Capture the cell that displays the provided text and extract its (X, Y) central coordinate. 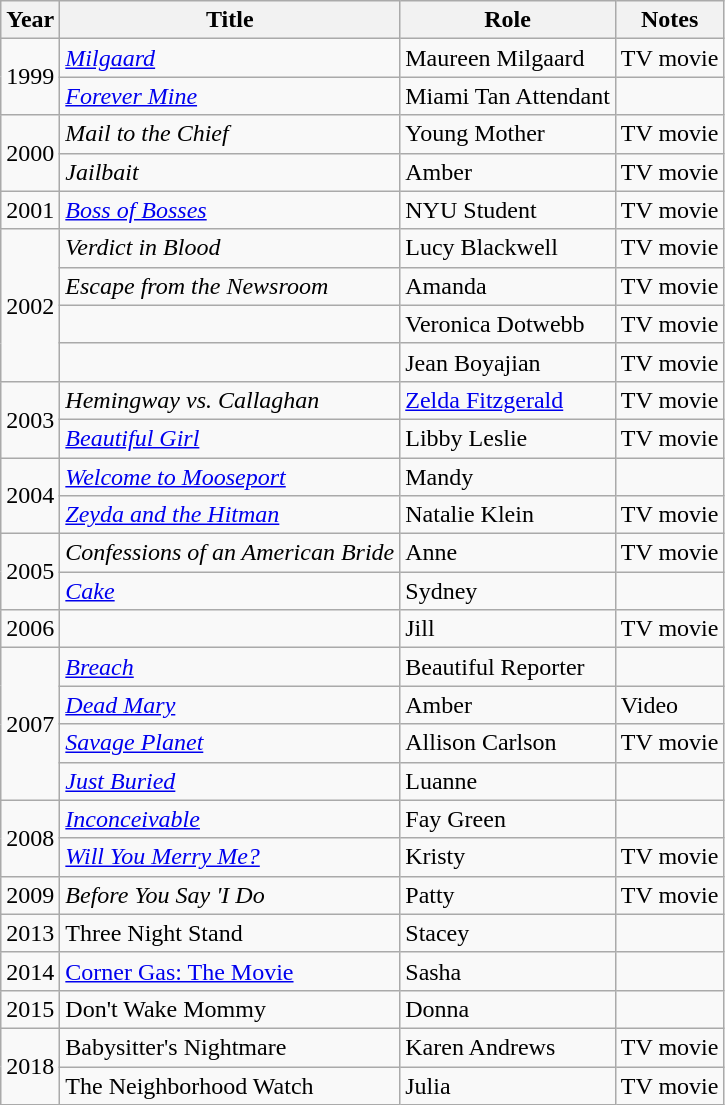
The Neighborhood Watch (230, 1085)
2006 (30, 629)
Sasha (508, 971)
Video (670, 705)
Notes (670, 20)
2015 (30, 1009)
Escape from the Newsroom (230, 286)
Luanne (508, 781)
Don't Wake Mommy (230, 1009)
Will You Merry Me? (230, 857)
Kristy (508, 857)
Anne (508, 553)
2007 (30, 724)
Breach (230, 667)
Before You Say 'I Do (230, 895)
Allison Carlson (508, 743)
Forever Mine (230, 96)
Stacey (508, 933)
Jailbait (230, 172)
Confessions of an American Bride (230, 553)
Babysitter's Nightmare (230, 1047)
Dead Mary (230, 705)
Fay Green (508, 819)
1999 (30, 77)
Julia (508, 1085)
Maureen Milgaard (508, 58)
Miami Tan Attendant (508, 96)
2008 (30, 838)
Karen Andrews (508, 1047)
Inconceivable (230, 819)
Verdict in Blood (230, 248)
2003 (30, 419)
Beautiful Reporter (508, 667)
2004 (30, 496)
2005 (30, 572)
Zelda Fitzgerald (508, 400)
Beautiful Girl (230, 438)
Welcome to Mooseport (230, 477)
2000 (30, 153)
Just Buried (230, 781)
Young Mother (508, 134)
2014 (30, 971)
Milgaard (230, 58)
Sydney (508, 591)
Jill (508, 629)
2018 (30, 1066)
Corner Gas: The Movie (230, 971)
Hemingway vs. Callaghan (230, 400)
Year (30, 20)
Amanda (508, 286)
Mail to the Chief (230, 134)
Title (230, 20)
Savage Planet (230, 743)
NYU Student (508, 210)
Jean Boyajian (508, 362)
2002 (30, 305)
Libby Leslie (508, 438)
2001 (30, 210)
Veronica Dotwebb (508, 324)
Patty (508, 895)
2013 (30, 933)
Role (508, 20)
Zeyda and the Hitman (230, 515)
Lucy Blackwell (508, 248)
Three Night Stand (230, 933)
Boss of Bosses (230, 210)
Natalie Klein (508, 515)
Donna (508, 1009)
Cake (230, 591)
Mandy (508, 477)
2009 (30, 895)
